Provide the (X, Y) coordinate of the cell's center where the given text is located.  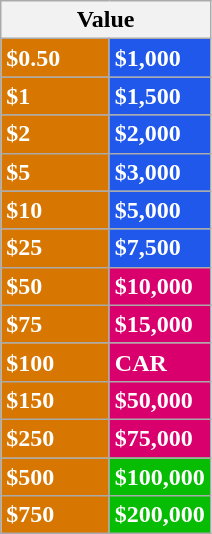
$100 (56, 362)
$250 (56, 438)
$2,000 (160, 134)
$10,000 (160, 286)
$5,000 (160, 210)
$2 (56, 134)
$0.50 (56, 58)
$25 (56, 248)
$5 (56, 172)
$75 (56, 324)
$50 (56, 286)
$10 (56, 210)
$50,000 (160, 400)
$1 (56, 96)
$200,000 (160, 515)
$150 (56, 400)
$100,000 (160, 477)
Value (106, 20)
$1,500 (160, 96)
$750 (56, 515)
$7,500 (160, 248)
$500 (56, 477)
CAR (160, 362)
$15,000 (160, 324)
$1,000 (160, 58)
$3,000 (160, 172)
$75,000 (160, 438)
